Detect which cell encompasses the target text, then output its [x, y] center coordinate. 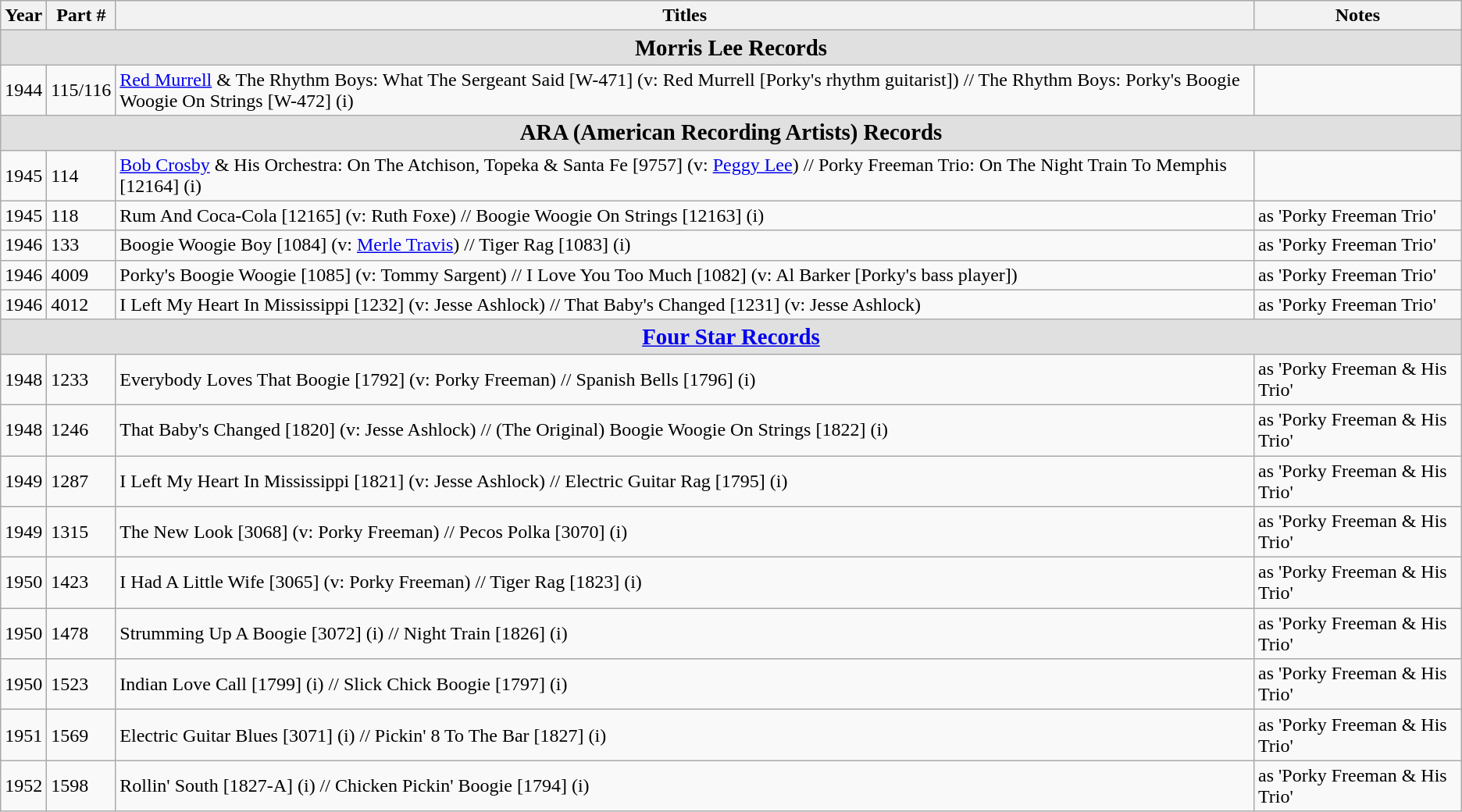
I Had A Little Wife [3065] (v: Porky Freeman) // Tiger Rag [1823] (i) [685, 582]
4012 [81, 304]
1233 [81, 379]
Four Star Records [731, 337]
1569 [81, 735]
Strumming Up A Boogie [3072] (i) // Night Train [1826] (i) [685, 634]
133 [81, 245]
1944 [23, 91]
1952 [23, 785]
Porky's Boogie Woogie [1085] (v: Tommy Sargent) // I Love You Too Much [1082] (v: Al Barker [Porky's bass player]) [685, 275]
That Baby's Changed [1820] (v: Jesse Ashlock) // (The Original) Boogie Woogie On Strings [1822] (i) [685, 429]
Year [23, 16]
Titles [685, 16]
1478 [81, 634]
114 [81, 175]
Boogie Woogie Boy [1084] (v: Merle Travis) // Tiger Rag [1083] (i) [685, 245]
Rollin' South [1827-A] (i) // Chicken Pickin' Boogie [1794] (i) [685, 785]
Electric Guitar Blues [3071] (i) // Pickin' 8 To The Bar [1827] (i) [685, 735]
115/116 [81, 91]
1287 [81, 481]
Morris Lee Records [731, 48]
1246 [81, 429]
Indian Love Call [1799] (i) // Slick Chick Boogie [1797] (i) [685, 684]
ARA (American Recording Artists) Records [731, 133]
4009 [81, 275]
Notes [1358, 16]
The New Look [3068] (v: Porky Freeman) // Pecos Polka [3070] (i) [685, 532]
I Left My Heart In Mississippi [1821] (v: Jesse Ashlock) // Electric Guitar Rag [1795] (i) [685, 481]
1951 [23, 735]
Part # [81, 16]
1523 [81, 684]
Everybody Loves That Boogie [1792] (v: Porky Freeman) // Spanish Bells [1796] (i) [685, 379]
I Left My Heart In Mississippi [1232] (v: Jesse Ashlock) // That Baby's Changed [1231] (v: Jesse Ashlock) [685, 304]
1598 [81, 785]
118 [81, 215]
Bob Crosby & His Orchestra: On The Atchison, Topeka & Santa Fe [9757] (v: Peggy Lee) // Porky Freeman Trio: On The Night Train To Memphis [12164] (i) [685, 175]
Rum And Coca-Cola [12165] (v: Ruth Foxe) // Boogie Woogie On Strings [12163] (i) [685, 215]
1315 [81, 532]
1423 [81, 582]
